Find where the given text appears and provide that cell's center as (X, Y) coordinate. 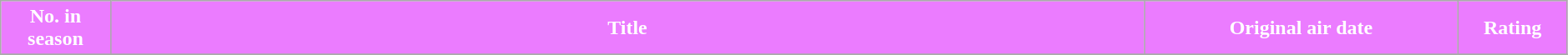
Original air date (1302, 28)
Rating (1512, 28)
Title (627, 28)
No. inseason (55, 28)
